Provide the [x, y] coordinate of the cell's center where the given text is located.  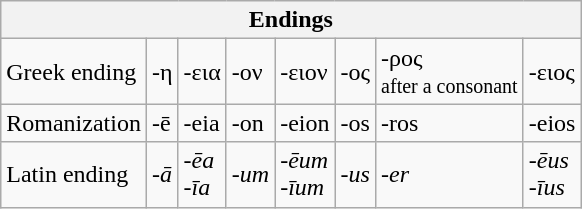
-um [250, 174]
-εια [202, 72]
-os [356, 123]
-ros [450, 123]
-ā [162, 174]
-ēa-īa [202, 174]
-η [162, 72]
-ēum-īum [305, 174]
-us [356, 174]
-ον [250, 72]
Romanization [74, 123]
-ē [162, 123]
-ος [356, 72]
-er [450, 174]
Endings [291, 20]
-ēus-īus [552, 174]
-ειον [305, 72]
-ροςafter a consonant [450, 72]
-on [250, 123]
-eios [552, 123]
-eion [305, 123]
-ειος [552, 72]
-eia [202, 123]
Latin ending [74, 174]
Greek ending [74, 72]
